Search for the cell housing the specified text and yield its [x, y] center coordinate. 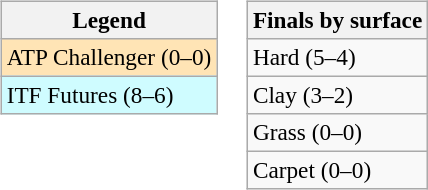
ITF Futures (8–6) [108, 95]
Grass (0–0) [337, 133]
ATP Challenger (0–0) [108, 57]
Finals by surface [337, 20]
Carpet (0–0) [337, 171]
Hard (5–4) [337, 57]
Legend [108, 20]
Clay (3–2) [337, 95]
